For the text-containing cell, return its midpoint in (x, y) coordinate format. 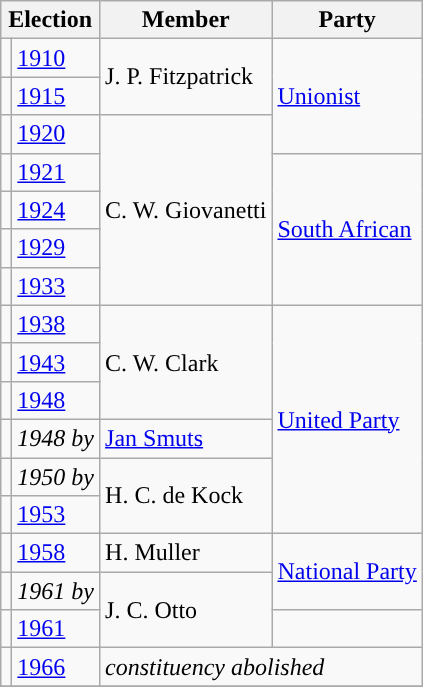
1953 (56, 515)
1938 (56, 324)
1943 (56, 362)
1921 (56, 172)
1966 (56, 667)
H. Muller (186, 553)
1910 (56, 58)
1950 by (56, 477)
1929 (56, 248)
Unionist (347, 96)
1961 by (56, 591)
1920 (56, 134)
J. P. Fitzpatrick (186, 77)
H. C. de Kock (186, 496)
Party (347, 20)
C. W. Giovanetti (186, 210)
South African (347, 229)
C. W. Clark (186, 362)
J. C. Otto (186, 610)
1933 (56, 286)
1948 by (56, 438)
1961 (56, 629)
1915 (56, 96)
1924 (56, 210)
Jan Smuts (186, 438)
National Party (347, 572)
1958 (56, 553)
United Party (347, 419)
constituency abolished (262, 667)
1948 (56, 400)
Member (186, 20)
Election (50, 20)
